Output the (x, y) coordinate of the center of the cell containing the given text.  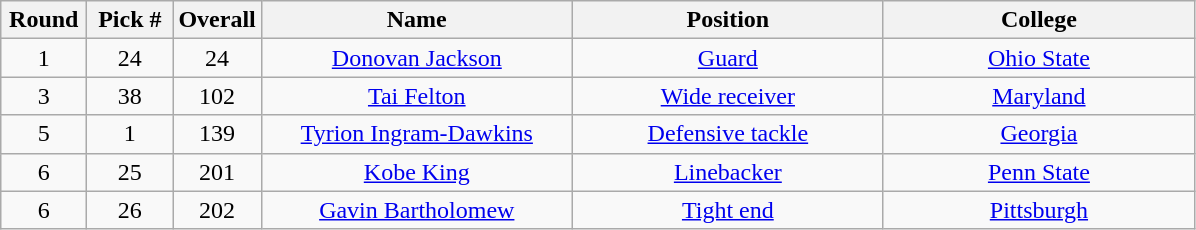
Georgia (1038, 134)
Donovan Jackson (416, 58)
38 (130, 96)
Guard (728, 58)
Name (416, 20)
Wide receiver (728, 96)
201 (217, 172)
Round (44, 20)
Pick # (130, 20)
102 (217, 96)
Kobe King (416, 172)
Linebacker (728, 172)
Tai Felton (416, 96)
Penn State (1038, 172)
Tight end (728, 210)
Gavin Bartholomew (416, 210)
202 (217, 210)
Maryland (1038, 96)
Overall (217, 20)
Defensive tackle (728, 134)
5 (44, 134)
25 (130, 172)
26 (130, 210)
139 (217, 134)
3 (44, 96)
Ohio State (1038, 58)
College (1038, 20)
Pittsburgh (1038, 210)
Position (728, 20)
Tyrion Ingram-Dawkins (416, 134)
